Output the [X, Y] coordinate of the center of the cell containing the given text.  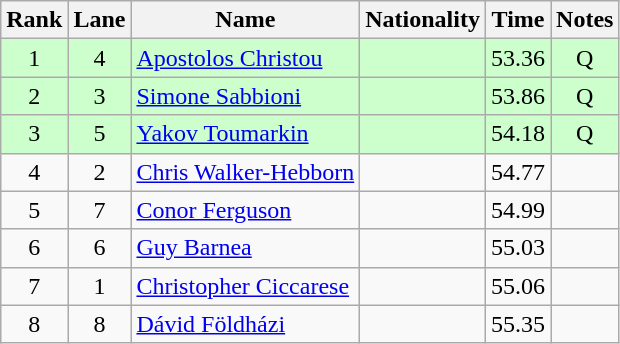
Christopher Ciccarese [246, 286]
54.18 [518, 134]
Name [246, 20]
54.77 [518, 172]
Apostolos Christou [246, 58]
Conor Ferguson [246, 210]
55.35 [518, 324]
Nationality [423, 20]
55.06 [518, 286]
Lane [100, 20]
53.86 [518, 96]
54.99 [518, 210]
Time [518, 20]
Yakov Toumarkin [246, 134]
Rank [34, 20]
53.36 [518, 58]
Dávid Földházi [246, 324]
Simone Sabbioni [246, 96]
55.03 [518, 248]
Chris Walker-Hebborn [246, 172]
Guy Barnea [246, 248]
Notes [585, 20]
